Provide the (X, Y) coordinate of the cell's center where the given text is located.  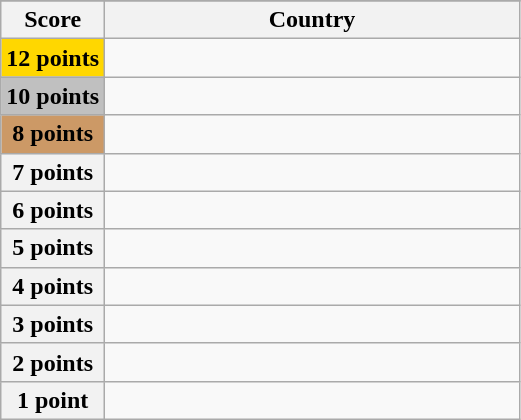
6 points (53, 210)
12 points (53, 58)
2 points (53, 362)
Score (53, 20)
1 point (53, 400)
5 points (53, 248)
10 points (53, 96)
4 points (53, 286)
7 points (53, 172)
Country (312, 20)
3 points (53, 324)
8 points (53, 134)
